Find where the given text appears and provide that cell's center as [X, Y] coordinate. 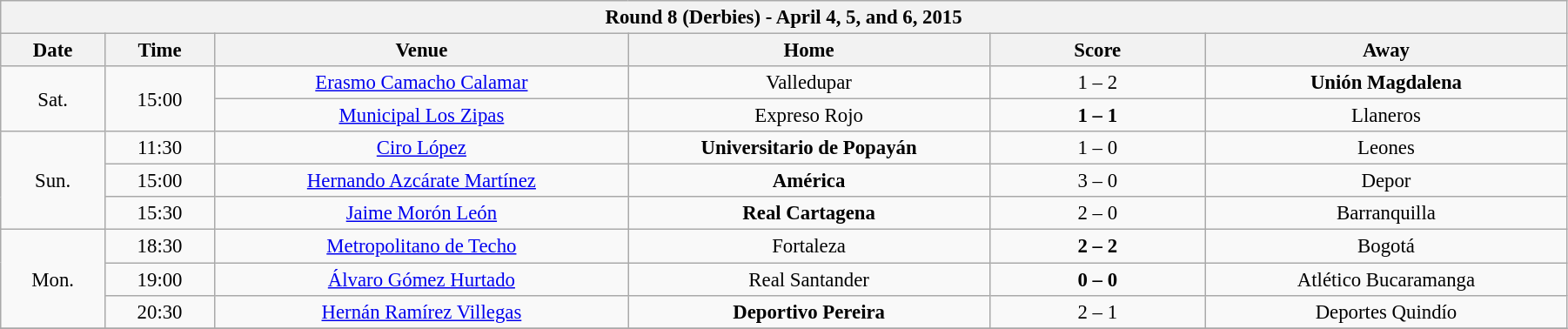
Barranquilla [1385, 213]
20:30 [160, 312]
19:00 [160, 279]
Sun. [53, 181]
Sat. [53, 99]
Real Santander [809, 279]
Atlético Bucaramanga [1385, 279]
Real Cartagena [809, 213]
Depor [1385, 181]
15:30 [160, 213]
Bogotá [1385, 246]
Date [53, 50]
Valledupar [809, 83]
Jaime Morón León [421, 213]
Metropolitano de Techo [421, 246]
Erasmo Camacho Calamar [421, 83]
Deportes Quindío [1385, 312]
2 – 1 [1097, 312]
Home [809, 50]
Universitario de Popayán [809, 148]
Deportivo Pereira [809, 312]
Hernán Ramírez Villegas [421, 312]
2 – 0 [1097, 213]
Venue [421, 50]
18:30 [160, 246]
Away [1385, 50]
Ciro López [421, 148]
Time [160, 50]
1 – 1 [1097, 116]
Leones [1385, 148]
Fortaleza [809, 246]
11:30 [160, 148]
3 – 0 [1097, 181]
Álvaro Gómez Hurtado [421, 279]
América [809, 181]
Mon. [53, 279]
1 – 0 [1097, 148]
1 – 2 [1097, 83]
Expreso Rojo [809, 116]
Score [1097, 50]
0 – 0 [1097, 279]
Municipal Los Zipas [421, 116]
Hernando Azcárate Martínez [421, 181]
Llaneros [1385, 116]
Unión Magdalena [1385, 83]
2 – 2 [1097, 246]
Round 8 (Derbies) - April 4, 5, and 6, 2015 [784, 17]
